Pinpoint the cell where the given text exists, returning its (X, Y) midpoint coordinate. 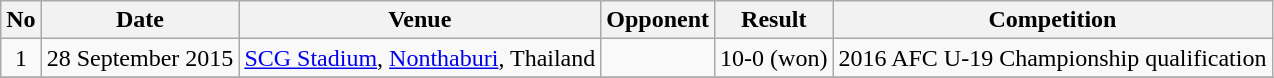
28 September 2015 (140, 58)
Competition (1052, 20)
Opponent (658, 20)
Date (140, 20)
SCG Stadium, Nonthaburi, Thailand (420, 58)
10-0 (won) (774, 58)
1 (21, 58)
2016 AFC U-19 Championship qualification (1052, 58)
Venue (420, 20)
No (21, 20)
Result (774, 20)
